Detect which cell encompasses the target text, then output its [x, y] center coordinate. 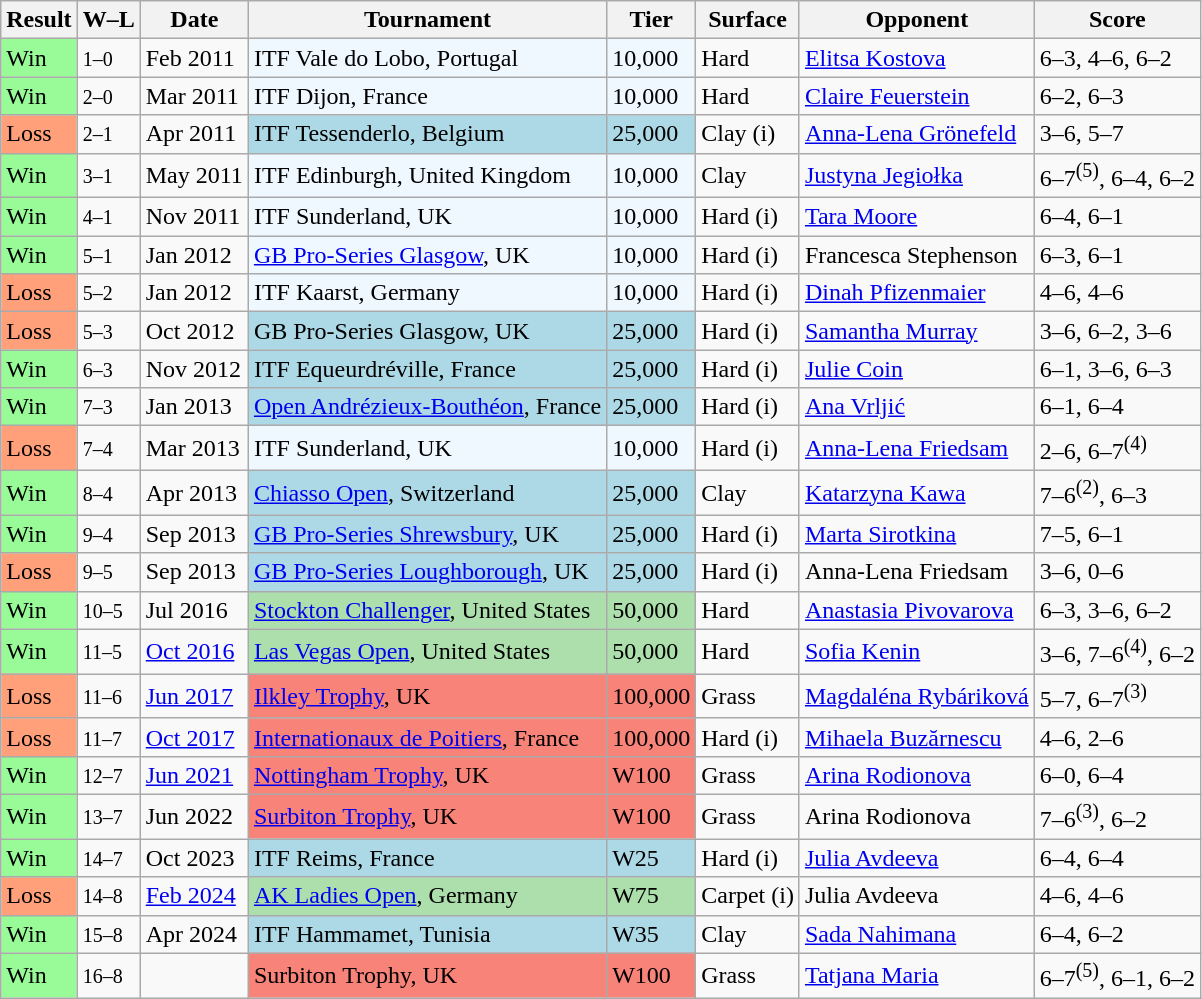
Open Andrézieux-Bouthéon, France [427, 407]
GB Pro-Series Loughborough, UK [427, 572]
Jun 2022 [194, 816]
Julie Coin [916, 369]
8–4 [108, 492]
ITF Edinburgh, United Kingdom [427, 176]
3–6, 5–7 [1117, 134]
May 2011 [194, 176]
Score [1117, 20]
Result [39, 20]
Tara Moore [916, 217]
Mar 2011 [194, 96]
9–4 [108, 534]
Carpet (i) [748, 896]
Apr 2013 [194, 492]
W–L [108, 20]
15–8 [108, 934]
Clay (i) [748, 134]
Nottingham Trophy, UK [427, 775]
10–5 [108, 610]
ITF Tessenderlo, Belgium [427, 134]
Samantha Murray [916, 331]
W75 [652, 896]
7–5, 6–1 [1117, 534]
Oct 2023 [194, 858]
5–1 [108, 255]
11–5 [108, 652]
6–3, 6–1 [1117, 255]
2–6, 6–7(4) [1117, 448]
2–0 [108, 96]
ITF Kaarst, Germany [427, 293]
6–2, 6–3 [1117, 96]
6–1, 3–6, 6–3 [1117, 369]
6–3, 4–6, 6–2 [1117, 58]
Tatjana Maria [916, 976]
Jun 2017 [194, 696]
7–4 [108, 448]
7–3 [108, 407]
5–3 [108, 331]
Sofia Kenin [916, 652]
1–0 [108, 58]
ITF Vale do Lobo, Portugal [427, 58]
Sada Nahimana [916, 934]
14–8 [108, 896]
3–1 [108, 176]
ITF Equeurdréville, France [427, 369]
7–6(2), 6–3 [1117, 492]
6–7(5), 6–4, 6–2 [1117, 176]
16–8 [108, 976]
Las Vegas Open, United States [427, 652]
4–6, 2–6 [1117, 737]
Nov 2012 [194, 369]
Apr 2024 [194, 934]
6–4, 6–1 [1117, 217]
Elitsa Kostova [916, 58]
Anastasia Pivovarova [916, 610]
6–7(5), 6–1, 6–2 [1117, 976]
3–6, 7–6(4), 6–2 [1117, 652]
Tournament [427, 20]
5–2 [108, 293]
Oct 2017 [194, 737]
Stockton Challenger, United States [427, 610]
Date [194, 20]
W35 [652, 934]
Tier [652, 20]
Internationaux de Poitiers, France [427, 737]
Katarzyna Kawa [916, 492]
Anna-Lena Grönefeld [916, 134]
ITF Reims, France [427, 858]
7–6(3), 6–2 [1117, 816]
GB Pro-Series Shrewsbury, UK [427, 534]
Ilkley Trophy, UK [427, 696]
Nov 2011 [194, 217]
ITF Hammamet, Tunisia [427, 934]
5–7, 6–7(3) [1117, 696]
6–3 [108, 369]
Claire Feuerstein [916, 96]
AK Ladies Open, Germany [427, 896]
9–5 [108, 572]
Marta Sirotkina [916, 534]
Francesca Stephenson [916, 255]
6–4, 6–2 [1117, 934]
Mihaela Buzărnescu [916, 737]
Surface [748, 20]
11–7 [108, 737]
Dinah Pfizenmaier [916, 293]
Justyna Jegiołka [916, 176]
13–7 [108, 816]
Mar 2013 [194, 448]
14–7 [108, 858]
Feb 2011 [194, 58]
Feb 2024 [194, 896]
Chiasso Open, Switzerland [427, 492]
4–1 [108, 217]
ITF Dijon, France [427, 96]
6–4, 6–4 [1117, 858]
6–0, 6–4 [1117, 775]
Apr 2011 [194, 134]
Oct 2012 [194, 331]
Jun 2021 [194, 775]
12–7 [108, 775]
W25 [652, 858]
3–6, 6–2, 3–6 [1117, 331]
Ana Vrljić [916, 407]
Jan 2013 [194, 407]
Opponent [916, 20]
3–6, 0–6 [1117, 572]
6–3, 3–6, 6–2 [1117, 610]
Magdaléna Rybáriková [916, 696]
2–1 [108, 134]
6–1, 6–4 [1117, 407]
Jul 2016 [194, 610]
11–6 [108, 696]
Oct 2016 [194, 652]
